Find where the given text appears and provide that cell's center as [X, Y] coordinate. 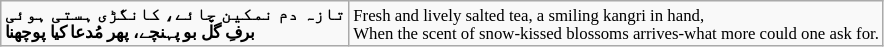
Fresh and lively salted tea, a smiling kangri in hand,When the scent of snow-kissed blossoms arrives-what more could one ask for. [616, 24]
تازہ دم نمکین چائے، کانگڑی ہستی ہوئیبرفِ گل بو پہنچے، پھر مُدعا کیا پوچھنا [175, 24]
